Search for the cell housing the specified text and yield its (X, Y) center coordinate. 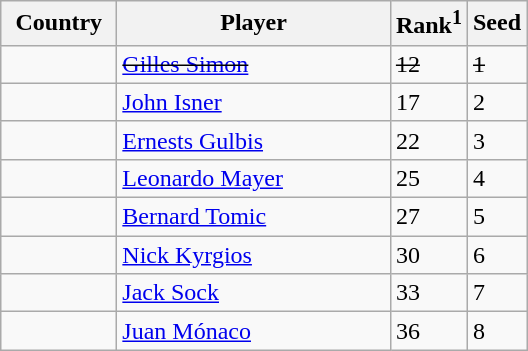
John Isner (254, 102)
1 (496, 64)
Leonardo Mayer (254, 178)
33 (428, 293)
5 (496, 217)
Ernests Gulbis (254, 140)
2 (496, 102)
Country (59, 24)
Juan Mónaco (254, 331)
6 (496, 255)
8 (496, 331)
25 (428, 178)
27 (428, 217)
3 (496, 140)
36 (428, 331)
Rank1 (428, 24)
Gilles Simon (254, 64)
7 (496, 293)
Jack Sock (254, 293)
Bernard Tomic (254, 217)
Nick Kyrgios (254, 255)
Seed (496, 24)
4 (496, 178)
12 (428, 64)
17 (428, 102)
Player (254, 24)
22 (428, 140)
30 (428, 255)
